From the cell containing the given text, extract its center point as (x, y) coordinate. 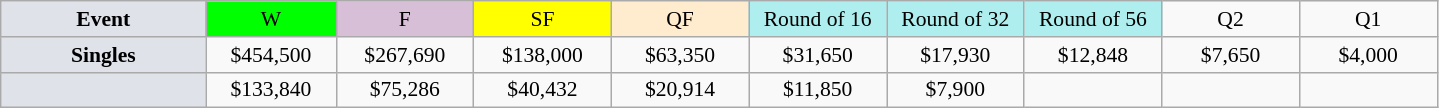
$7,650 (1231, 55)
QF (680, 19)
$75,286 (405, 90)
Round of 32 (955, 19)
SF (543, 19)
F (405, 19)
$4,000 (1368, 55)
Q1 (1368, 19)
$40,432 (543, 90)
Q2 (1231, 19)
Round of 56 (1093, 19)
$17,930 (955, 55)
$12,848 (1093, 55)
Singles (104, 55)
$138,000 (543, 55)
$7,900 (955, 90)
$11,850 (818, 90)
$20,914 (680, 90)
Round of 16 (818, 19)
$267,690 (405, 55)
$454,500 (271, 55)
Event (104, 19)
$31,650 (818, 55)
$63,350 (680, 55)
W (271, 19)
$133,840 (271, 90)
